Output the (x, y) coordinate of the center of the cell containing the given text.  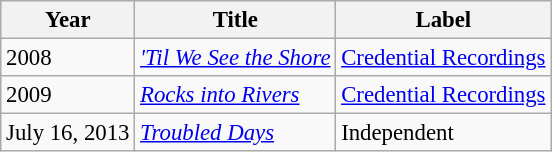
2009 (68, 95)
Troubled Days (236, 133)
'Til We See the Shore (236, 58)
Year (68, 20)
July 16, 2013 (68, 133)
Label (444, 20)
Independent (444, 133)
Rocks into Rivers (236, 95)
Title (236, 20)
2008 (68, 58)
